Capture the cell that displays the provided text and extract its (X, Y) central coordinate. 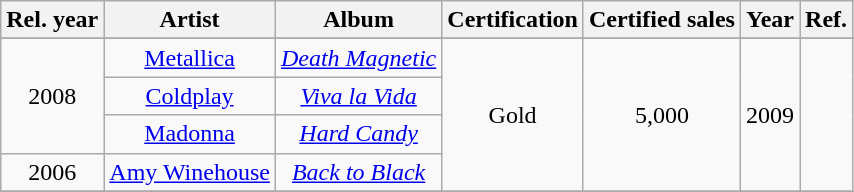
Rel. year (52, 20)
Viva la Vida (358, 96)
5,000 (662, 115)
Madonna (190, 134)
Certified sales (662, 20)
Hard Candy (358, 134)
Metallica (190, 58)
Back to Black (358, 172)
Year (770, 20)
Amy Winehouse (190, 172)
2006 (52, 172)
Death Magnetic (358, 58)
Album (358, 20)
2008 (52, 96)
2009 (770, 115)
Gold (513, 115)
Certification (513, 20)
Ref. (826, 20)
Coldplay (190, 96)
Artist (190, 20)
